Extract the (X, Y) coordinate from the center of the cell holding the provided text.  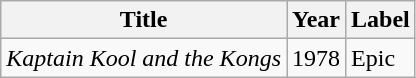
1978 (316, 58)
Label (381, 20)
Kaptain Kool and the Kongs (144, 58)
Epic (381, 58)
Year (316, 20)
Title (144, 20)
